Scan for the cell matching the given text and deliver its [X, Y] coordinate at center. 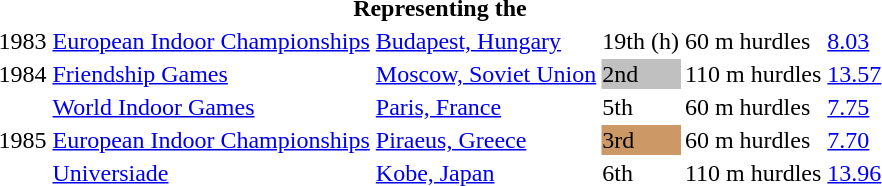
5th [641, 107]
Budapest, Hungary [486, 41]
19th (h) [641, 41]
Piraeus, Greece [486, 140]
Moscow, Soviet Union [486, 74]
2nd [641, 74]
110 m hurdles [752, 74]
Friendship Games [211, 74]
World Indoor Games [211, 107]
3rd [641, 140]
Paris, France [486, 107]
